Capture the cell that displays the provided text and extract its [x, y] central coordinate. 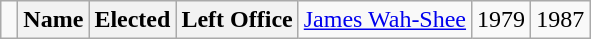
1979 [502, 20]
Elected [132, 20]
James Wah-Shee [384, 20]
Name [54, 20]
Left Office [237, 20]
1987 [560, 20]
